For the text-containing cell, return its midpoint in [X, Y] coordinate format. 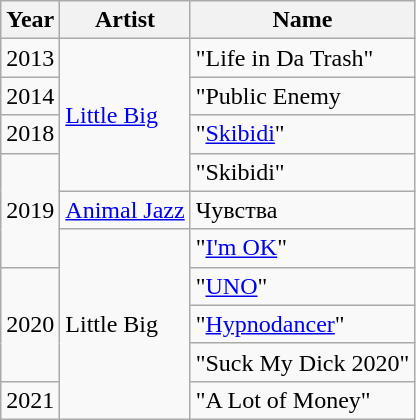
Чувства [302, 210]
2013 [30, 58]
"I'm OK" [302, 248]
"Public Enemy [302, 96]
Animal Jazz [125, 210]
"Suck My Dick 2020" [302, 362]
Name [302, 20]
Year [30, 20]
"Hypnodancer" [302, 324]
"Life in Da Trash" [302, 58]
2018 [30, 134]
2021 [30, 400]
Artist [125, 20]
"A Lot of Money" [302, 400]
2014 [30, 96]
2020 [30, 324]
2019 [30, 210]
"UNO" [302, 286]
